Return the (X, Y) coordinate for the center point of the cell that contains the specified text.  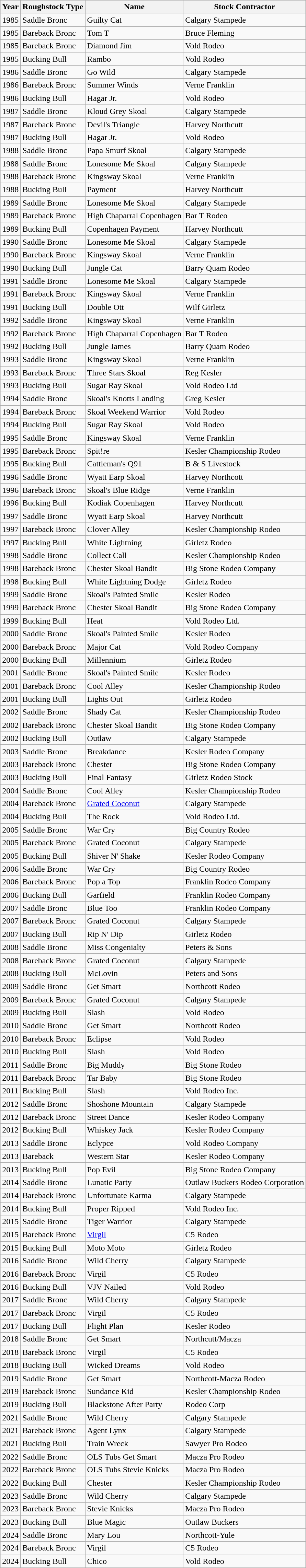
Diamond Jim (134, 46)
Stock Contractor (245, 7)
Miss Congenialty (134, 947)
Guilty Cat (134, 20)
Agent Lynx (134, 1431)
White Lightning (134, 542)
Shoshone Mountain (134, 1104)
Mary Lou (134, 1535)
Breakdance (134, 751)
Year (10, 7)
Garfield (134, 895)
Rodeo Corp (245, 1404)
Lights Out (134, 699)
Kodiak Copenhagen (134, 503)
Skoal's Blue Ridge (134, 490)
OLS Tubs Stevie Knicks (134, 1470)
Skoal Weekend Warrior (134, 412)
Blackstone After Party (134, 1404)
Clover Alley (134, 529)
B & S Livestock (245, 464)
Skoal's Knotts Landing (134, 399)
Bareback (53, 1156)
Shady Cat (134, 712)
Big Muddy (134, 1065)
Name (134, 7)
Blue Magic (134, 1522)
Go Wild (134, 72)
Stevie Knicks (134, 1509)
Pop a Top (134, 882)
Pop Evil (134, 1169)
McLovin (134, 973)
Tar Baby (134, 1078)
Jungle James (134, 346)
VJV Nailed (134, 1287)
Wicked Dreams (134, 1365)
Tom T (134, 33)
Reg Kesler (245, 372)
Cattleman's Q91 (134, 464)
Devil's Triangle (134, 124)
Peters & Sons (245, 947)
Copenhagen Payment (134, 229)
Sundance Kid (134, 1391)
Papa Smurf Skoal (134, 150)
Harvey Northcott (245, 477)
Northcutt/Macza (245, 1339)
Bruce Fleming (245, 33)
Western Star (134, 1156)
Train Wreck (134, 1444)
Whiskey Jack (134, 1130)
Heat (134, 621)
Tiger Warrior (134, 1222)
Rip N' Dip (134, 934)
Wilf Girletz (245, 307)
Shiver N' Shake (134, 856)
Moto Moto (134, 1248)
Street Dance (134, 1117)
Spit!re (134, 451)
Girletz Rodeo Stock (245, 777)
Outlaw Buckers (245, 1522)
Vold Rodeo Ltd (245, 386)
Northcott-Yule (245, 1535)
White Lightning Dodge (134, 582)
Chico (134, 1561)
Outlaw Buckers Rodeo Corporation (245, 1182)
Northcott-Macza Rodeo (245, 1378)
Final Fantasy (134, 777)
Proper Ripped (134, 1208)
Peters and Sons (245, 973)
Eclypce (134, 1143)
Millennium (134, 660)
Eclipse (134, 1039)
Blue Too (134, 908)
Jungle Cat (134, 268)
Double Ott (134, 307)
Sawyer Pro Rodeo (245, 1444)
Collect Call (134, 555)
The Rock (134, 817)
Summer Winds (134, 85)
OLS Tubs Get Smart (134, 1457)
Three Stars Skoal (134, 372)
Kloud Grey Skoal (134, 111)
Outlaw (134, 738)
Flight Plan (134, 1326)
Rambo (134, 59)
Payment (134, 190)
Roughstock Type (53, 7)
Major Cat (134, 647)
Lunatic Party (134, 1182)
Greg Kesler (245, 399)
Unfortunate Karma (134, 1195)
